For the text-containing cell, return its midpoint in (x, y) coordinate format. 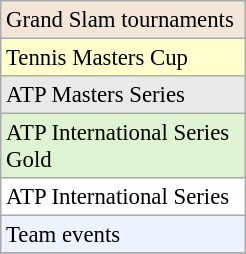
ATP Masters Series (124, 95)
ATP International Series Gold (124, 146)
Tennis Masters Cup (124, 58)
ATP International Series (124, 197)
Grand Slam tournaments (124, 20)
Team events (124, 235)
